Provide the [X, Y] coordinate of the cell's center where the given text is located.  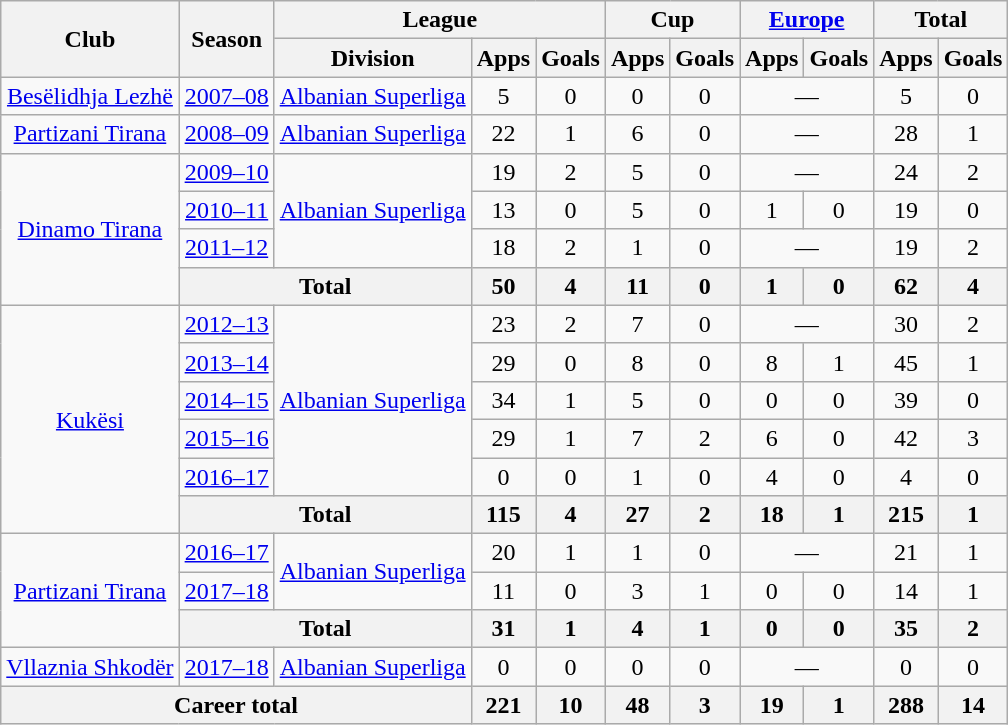
31 [503, 629]
Dinamo Tirana [90, 229]
62 [906, 286]
Kukësi [90, 419]
2013–14 [226, 362]
24 [906, 172]
Besëlidhja Lezhë [90, 96]
50 [503, 286]
20 [503, 553]
2015–16 [226, 438]
Division [372, 58]
2007–08 [226, 96]
39 [906, 400]
2008–09 [226, 134]
2010–11 [226, 210]
22 [503, 134]
28 [906, 134]
2009–10 [226, 172]
34 [503, 400]
27 [637, 515]
2011–12 [226, 248]
Career total [236, 705]
23 [503, 324]
2012–13 [226, 324]
48 [637, 705]
League [440, 20]
Season [226, 39]
10 [571, 705]
115 [503, 515]
Europe [807, 20]
42 [906, 438]
45 [906, 362]
Cup [672, 20]
Club [90, 39]
13 [503, 210]
Vllaznia Shkodër [90, 667]
221 [503, 705]
30 [906, 324]
215 [906, 515]
35 [906, 629]
2014–15 [226, 400]
21 [906, 553]
288 [906, 705]
